For the text-containing cell, return its midpoint in (X, Y) coordinate format. 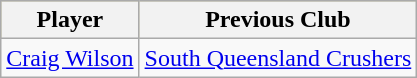
South Queensland Crushers (278, 58)
Craig Wilson (70, 58)
Previous Club (278, 20)
Player (70, 20)
